Extract the (X, Y) coordinate from the center of the cell holding the provided text.  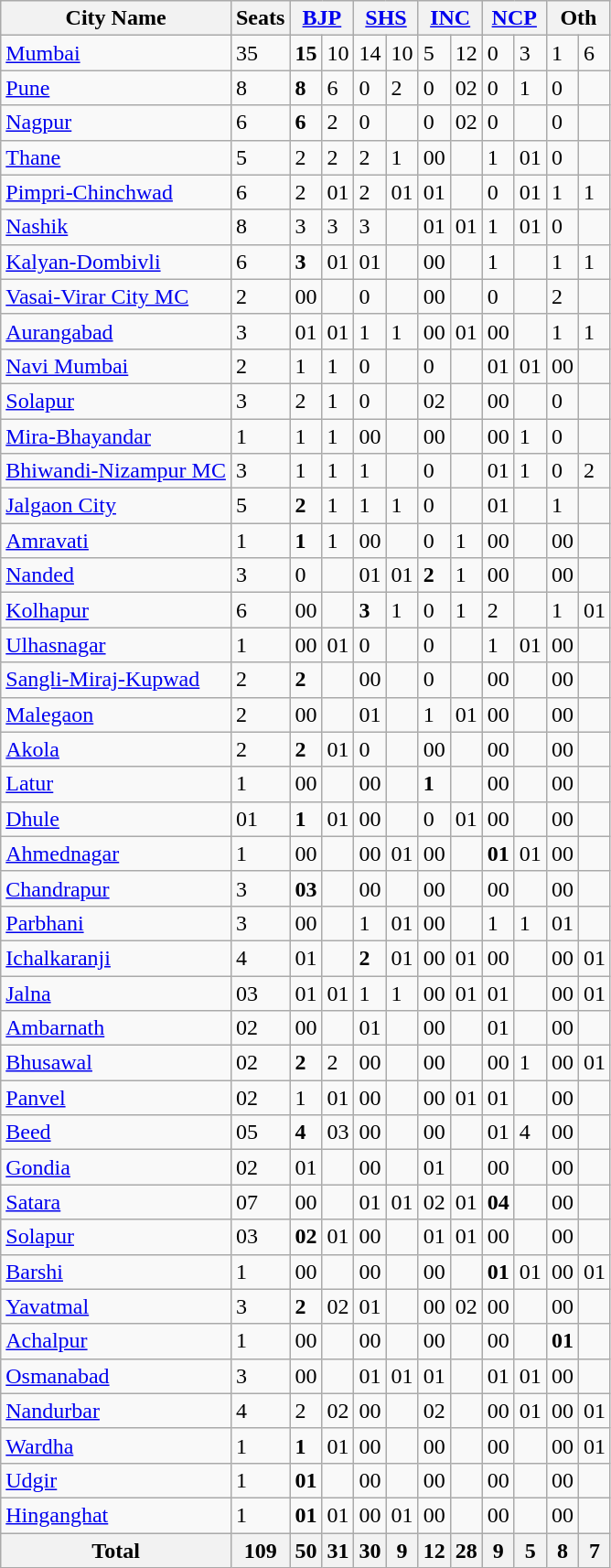
15 (305, 53)
Nashik (116, 227)
Mumbai (116, 53)
BJP (322, 18)
Kolhapur (116, 610)
Chandrapur (116, 888)
Malegaon (116, 714)
Parbhani (116, 923)
7 (595, 1551)
35 (260, 53)
14 (370, 53)
28 (466, 1551)
Pimpri-Chinchwad (116, 192)
Wardha (116, 1445)
NCP (514, 18)
31 (338, 1551)
Panvel (116, 1098)
Navi Mumbai (116, 366)
Oth (578, 18)
Beed (116, 1133)
Ambarnath (116, 1028)
Akola (116, 749)
Jalgaon City (116, 506)
Sangli-Miraj-Kupwad (116, 680)
Yavatmal (116, 1306)
Bhusawal (116, 1063)
05 (260, 1133)
Kalyan-Dombivli (116, 262)
Pune (116, 88)
Achalpur (116, 1341)
30 (370, 1551)
04 (498, 1202)
SHS (386, 18)
Udgir (116, 1480)
Jalna (116, 993)
Ichalkaranji (116, 958)
Barshi (116, 1272)
Seats (260, 18)
Nanded (116, 575)
INC (450, 18)
07 (260, 1202)
Satara (116, 1202)
City Name (116, 18)
Vasai-Virar City MC (116, 296)
Amravati (116, 541)
Gondia (116, 1167)
Nagpur (116, 123)
Latur (116, 784)
Dhule (116, 819)
Thane (116, 157)
50 (305, 1551)
Osmanabad (116, 1376)
Aurangabad (116, 331)
Total (116, 1551)
Ulhasnagar (116, 645)
109 (260, 1551)
Mira-Bhayandar (116, 436)
Hinganghat (116, 1515)
Nandurbar (116, 1411)
Ahmednagar (116, 854)
Bhiwandi-Nizampur MC (116, 471)
